Find where the given text appears and provide that cell's center as [x, y] coordinate. 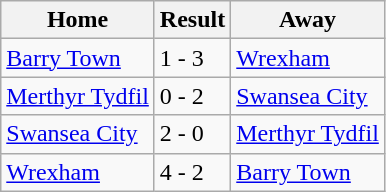
Home [78, 20]
0 - 2 [192, 96]
2 - 0 [192, 134]
1 - 3 [192, 58]
Result [192, 20]
Away [308, 20]
4 - 2 [192, 172]
